Return the [x, y] coordinate for the center point of the cell that contains the specified text.  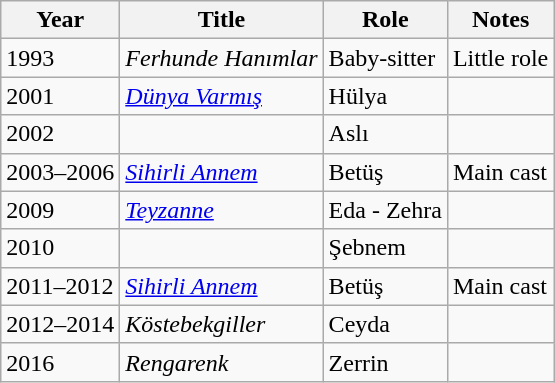
1993 [60, 58]
2010 [60, 248]
Eda - Zehra [385, 210]
2016 [60, 362]
Baby-sitter [385, 58]
Köstebekgiller [222, 324]
Little role [500, 58]
2011–2012 [60, 286]
Teyzanne [222, 210]
Şebnem [385, 248]
Hülya [385, 96]
Ceyda [385, 324]
Year [60, 20]
Title [222, 20]
2001 [60, 96]
2009 [60, 210]
Role [385, 20]
Rengarenk [222, 362]
Dünya Varmış [222, 96]
2002 [60, 134]
2012–2014 [60, 324]
Aslı [385, 134]
Notes [500, 20]
Zerrin [385, 362]
2003–2006 [60, 172]
Ferhunde Hanımlar [222, 58]
